Provide the [x, y] coordinate of the cell's center where the given text is located.  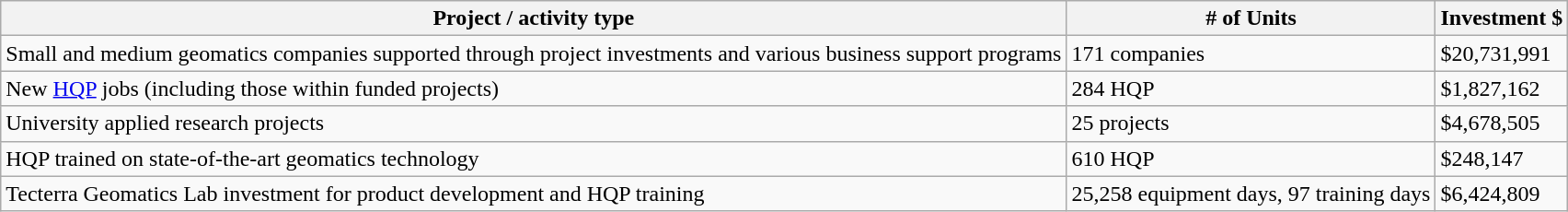
Investment $ [1502, 18]
610 HQP [1251, 159]
$1,827,162 [1502, 88]
25 projects [1251, 124]
171 companies [1251, 53]
$248,147 [1502, 159]
# of Units [1251, 18]
Small and medium geomatics companies supported through project investments and various business support programs [534, 53]
25,258 equipment days, 97 training days [1251, 194]
University applied research projects [534, 124]
$20,731,991 [1502, 53]
$6,424,809 [1502, 194]
Project / activity type [534, 18]
Tecterra Geomatics Lab investment for product development and HQP training [534, 194]
New HQP jobs (including those within funded projects) [534, 88]
HQP trained on state-of-the-art geomatics technology [534, 159]
284 HQP [1251, 88]
$4,678,505 [1502, 124]
